Return (X, Y) of the center of cell containing provided text 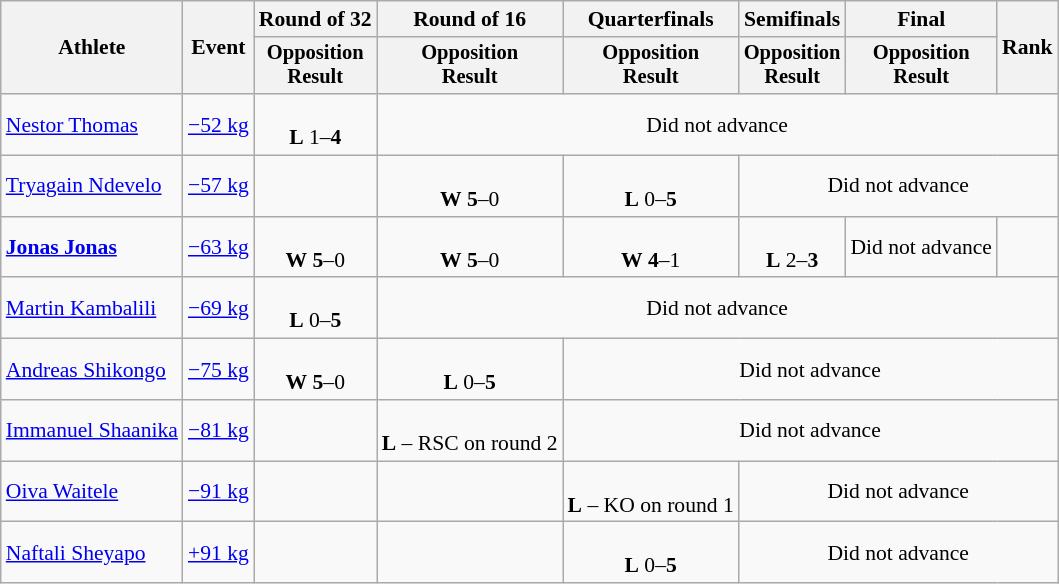
L – RSC on round 2 (470, 430)
+91 kg (218, 552)
Nestor Thomas (92, 124)
Round of 16 (470, 19)
L – KO on round 1 (651, 492)
L 1–4 (316, 124)
−91 kg (218, 492)
−52 kg (218, 124)
−69 kg (218, 308)
Round of 32 (316, 19)
−81 kg (218, 430)
−63 kg (218, 248)
Event (218, 48)
W 4–1 (651, 248)
Andreas Shikongo (92, 370)
Final (921, 19)
Jonas Jonas (92, 248)
Semifinals (792, 19)
−75 kg (218, 370)
Naftali Sheyapo (92, 552)
Tryagain Ndevelo (92, 186)
Immanuel Shaanika (92, 430)
−57 kg (218, 186)
L 2–3 (792, 248)
Martin Kambalili (92, 308)
Rank (1028, 48)
Quarterfinals (651, 19)
Oiva Waitele (92, 492)
Athlete (92, 48)
